Output the (x, y) coordinate of the center of the cell containing the given text.  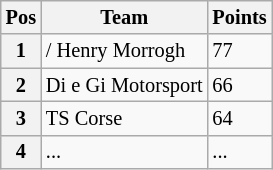
2 (21, 85)
3 (21, 118)
64 (240, 118)
/ Henry Morrogh (124, 51)
4 (21, 152)
TS Corse (124, 118)
1 (21, 51)
Pos (21, 17)
Di e Gi Motorsport (124, 85)
66 (240, 85)
77 (240, 51)
Points (240, 17)
Team (124, 17)
